Return the (x, y) coordinate for the center point of the cell that contains the specified text.  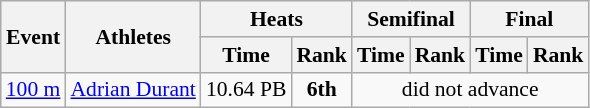
Final (529, 19)
Event (34, 36)
100 m (34, 90)
Athletes (132, 36)
Adrian Durant (132, 90)
Semifinal (411, 19)
6th (322, 90)
did not advance (470, 90)
10.64 PB (246, 90)
Heats (276, 19)
